Pinpoint the cell where the given text exists, returning its (X, Y) midpoint coordinate. 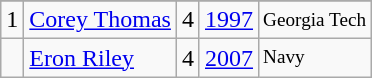
1997 (228, 20)
Georgia Tech (315, 20)
1 (12, 20)
Eron Riley (100, 58)
Navy (315, 58)
Corey Thomas (100, 20)
2007 (228, 58)
